Output the (X, Y) coordinate of the center of the cell containing the given text.  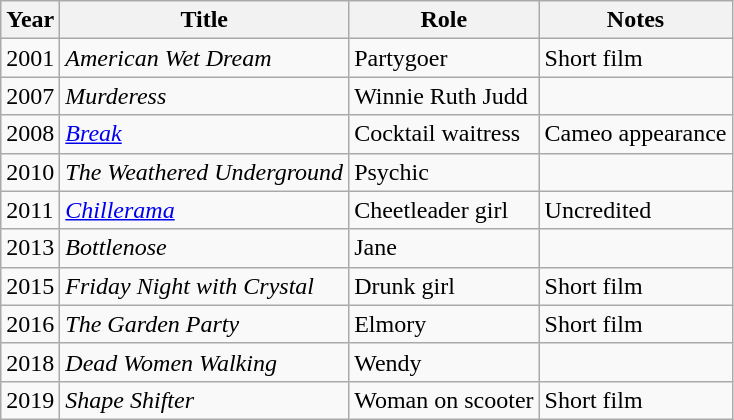
Shape Shifter (204, 400)
Notes (636, 20)
Title (204, 20)
Role (444, 20)
2018 (30, 362)
American Wet Dream (204, 58)
2011 (30, 210)
Dead Women Walking (204, 362)
Cheetleader girl (444, 210)
The Garden Party (204, 324)
Cocktail waitress (444, 134)
Uncredited (636, 210)
Wendy (444, 362)
Psychic (444, 172)
Winnie Ruth Judd (444, 96)
Bottlenose (204, 248)
Elmory (444, 324)
Partygoer (444, 58)
Friday Night with Crystal (204, 286)
Woman on scooter (444, 400)
Break (204, 134)
Jane (444, 248)
2007 (30, 96)
2015 (30, 286)
Drunk girl (444, 286)
2010 (30, 172)
2001 (30, 58)
Chillerama (204, 210)
Cameo appearance (636, 134)
Murderess (204, 96)
2019 (30, 400)
2013 (30, 248)
The Weathered Underground (204, 172)
2008 (30, 134)
Year (30, 20)
2016 (30, 324)
